Identify which cell holds the provided text, then report its (X, Y) central coordinate. 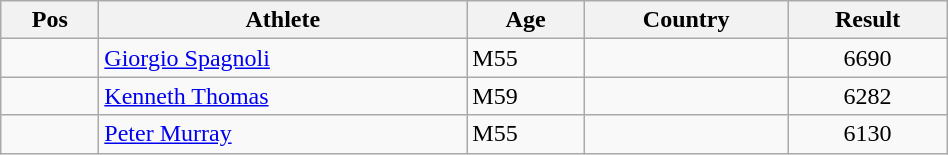
Pos (50, 20)
6130 (868, 134)
Giorgio Spagnoli (283, 58)
Age (526, 20)
Kenneth Thomas (283, 96)
6282 (868, 96)
Peter Murray (283, 134)
Country (686, 20)
Result (868, 20)
6690 (868, 58)
M59 (526, 96)
Athlete (283, 20)
